Find where the given text appears and provide that cell's center as (X, Y) coordinate. 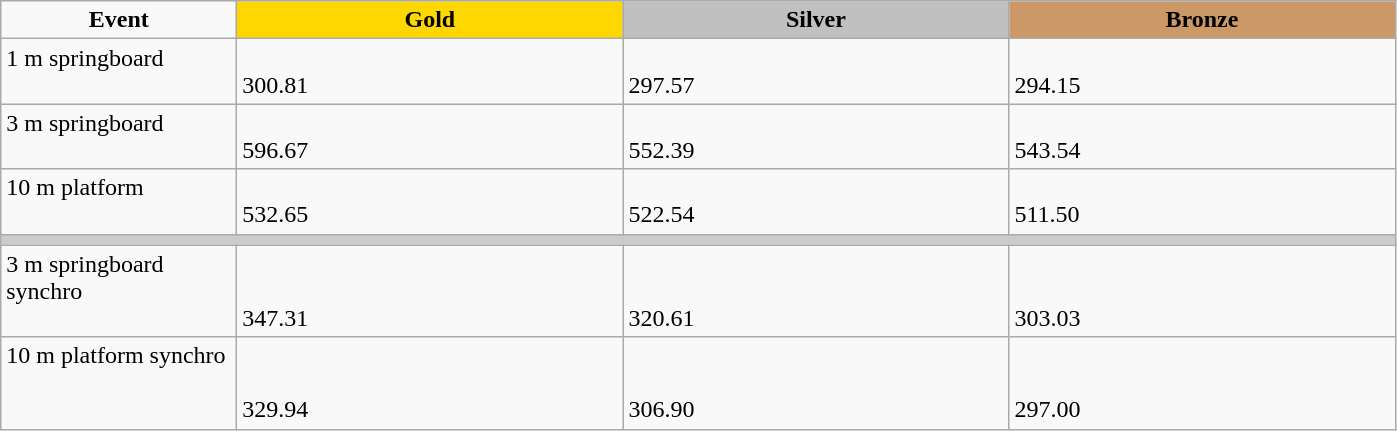
294.15 (1202, 72)
303.03 (1202, 291)
Silver (816, 20)
1 m springboard (119, 72)
Bronze (1202, 20)
297.00 (1202, 383)
543.54 (1202, 136)
329.94 (430, 383)
3 m springboard (119, 136)
522.54 (816, 202)
552.39 (816, 136)
596.67 (430, 136)
347.31 (430, 291)
Event (119, 20)
297.57 (816, 72)
300.81 (430, 72)
320.61 (816, 291)
511.50 (1202, 202)
10 m platform (119, 202)
10 m platform synchro (119, 383)
Gold (430, 20)
306.90 (816, 383)
3 m springboard synchro (119, 291)
532.65 (430, 202)
